Detect which cell encompasses the target text, then output its (x, y) center coordinate. 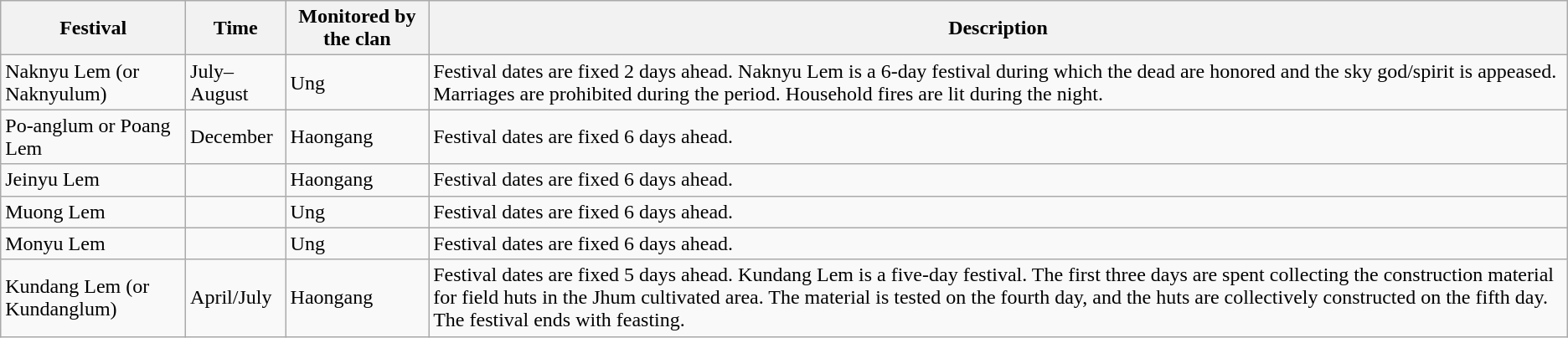
Description (998, 28)
Monitored by the clan (357, 28)
Jeinyu Lem (94, 180)
Time (236, 28)
Festival (94, 28)
Muong Lem (94, 212)
Po-anglum or Poang Lem (94, 137)
Naknyu Lem (or Naknyulum) (94, 82)
April/July (236, 298)
December (236, 137)
July–August (236, 82)
Monyu Lem (94, 243)
Kundang Lem (or Kundanglum) (94, 298)
